Identify which cell holds the provided text, then report its (x, y) central coordinate. 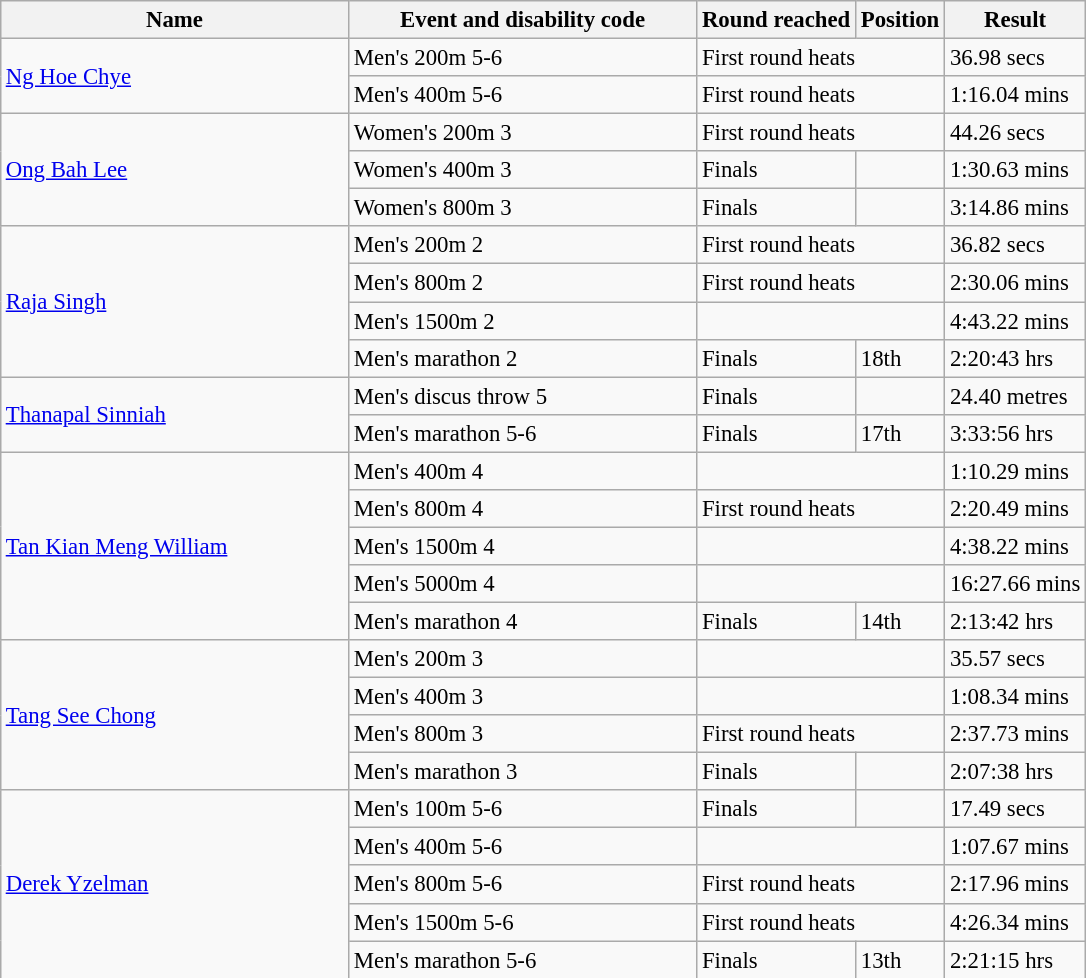
Ng Hoe Chye (174, 76)
Men's 1500m 5-6 (523, 922)
Men's 100m 5-6 (523, 809)
1:16.04 mins (1016, 95)
Women's 400m 3 (523, 170)
36.82 secs (1016, 245)
Men's 800m 2 (523, 283)
Men's 400m 4 (523, 471)
24.40 metres (1016, 396)
Men's 1500m 2 (523, 321)
Men's 200m 5-6 (523, 58)
Result (1016, 20)
44.26 secs (1016, 133)
2:17.96 mins (1016, 885)
1:10.29 mins (1016, 471)
Men's 1500m 4 (523, 546)
Tan Kian Meng William (174, 546)
4:38.22 mins (1016, 546)
Round reached (776, 20)
Men's 200m 2 (523, 245)
2:07:38 hrs (1016, 772)
Men's 800m 5-6 (523, 885)
18th (900, 358)
3:14.86 mins (1016, 208)
1:08.34 mins (1016, 697)
Thanapal Sinniah (174, 414)
Tang See Chong (174, 715)
2:20.49 mins (1016, 509)
Position (900, 20)
36.98 secs (1016, 58)
2:30.06 mins (1016, 283)
4:43.22 mins (1016, 321)
Men's 800m 3 (523, 734)
16:27.66 mins (1016, 584)
14th (900, 621)
3:33:56 hrs (1016, 433)
2:20:43 hrs (1016, 358)
Men's 400m 3 (523, 697)
Derek Yzelman (174, 884)
Men's 200m 3 (523, 659)
4:26.34 mins (1016, 922)
Women's 200m 3 (523, 133)
Men's marathon 4 (523, 621)
1:07.67 mins (1016, 847)
Raja Singh (174, 301)
Men's marathon 5-6 (523, 433)
Men's 800m 4 (523, 509)
Name (174, 20)
Men's marathon 2 (523, 358)
Event and disability code (523, 20)
Men's 5000m 4 (523, 584)
2:37.73 mins (1016, 734)
17.49 secs (1016, 809)
35.57 secs (1016, 659)
2:13:42 hrs (1016, 621)
Ong Bah Lee (174, 170)
Men's discus throw 5 (523, 396)
Men's marathon 3 (523, 772)
1:30.63 mins (1016, 170)
17th (900, 433)
Women's 800m 3 (523, 208)
